Determine the (X, Y) coordinate at the center of the cell enclosing the given text.  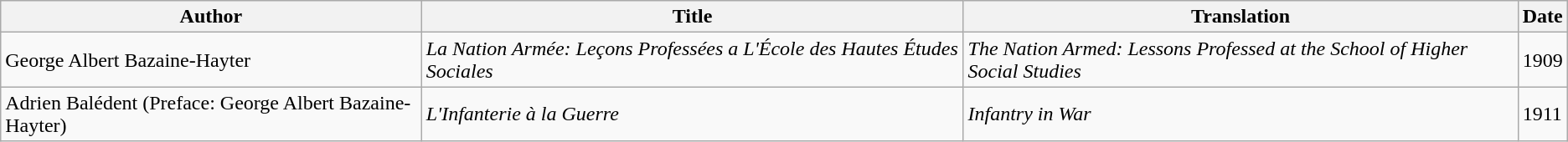
The Nation Armed: Lessons Professed at the School of Higher Social Studies (1240, 60)
1909 (1543, 60)
Infantry in War (1240, 114)
George Albert Bazaine-Hayter (211, 60)
L'Infanterie à la Guerre (692, 114)
Date (1543, 17)
Adrien Balédent (Preface: George Albert Bazaine-Hayter) (211, 114)
Translation (1240, 17)
La Nation Armée: Leçons Professées a L'École des Hautes Études Sociales (692, 60)
1911 (1543, 114)
Author (211, 17)
Title (692, 17)
